Pinpoint the cell where the given text exists, returning its (X, Y) midpoint coordinate. 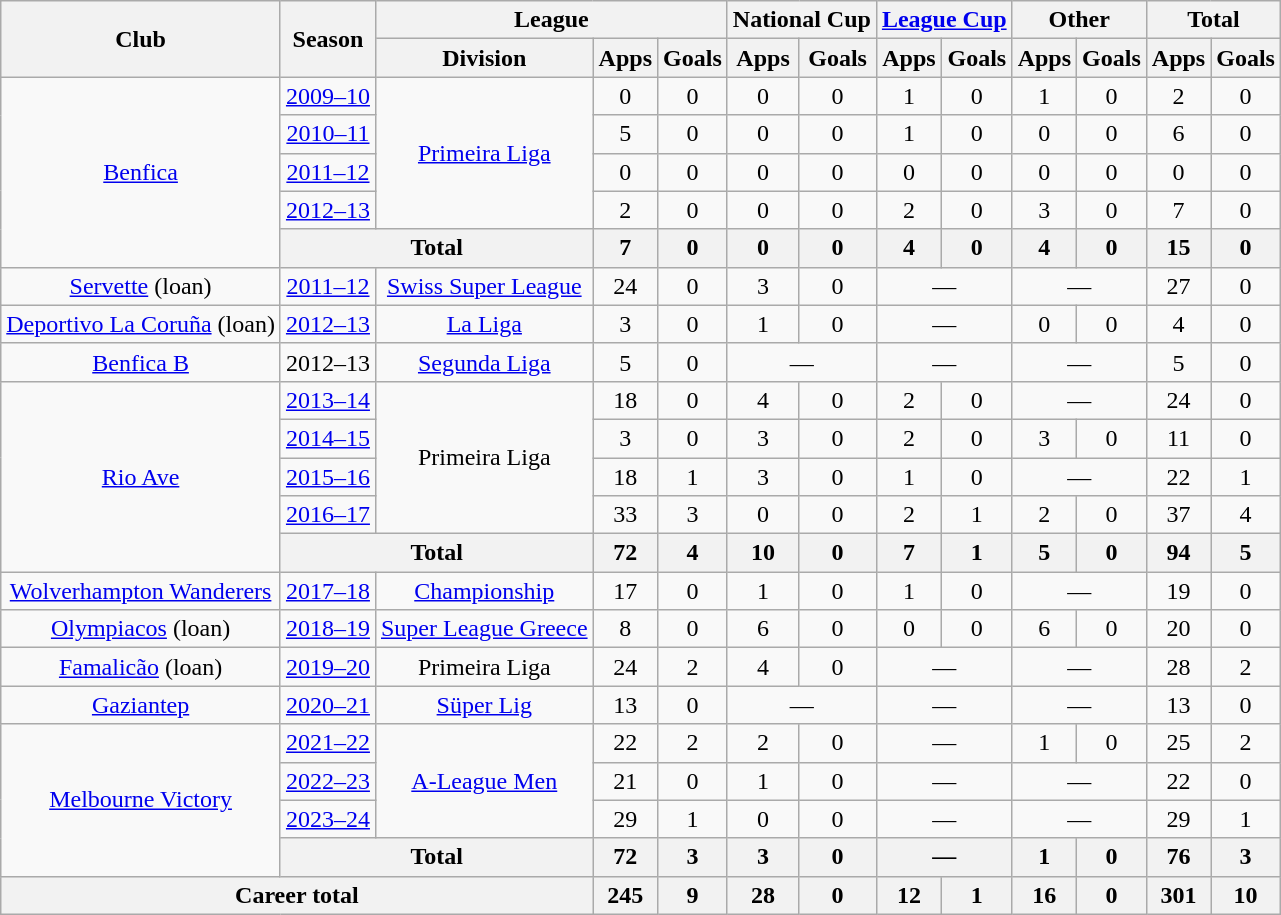
Rio Ave (141, 476)
2018–19 (328, 629)
245 (625, 895)
Super League Greece (484, 629)
19 (1178, 591)
94 (1178, 553)
2023–24 (328, 819)
12 (908, 895)
21 (625, 781)
Benfica B (141, 362)
2013–14 (328, 400)
A-League Men (484, 781)
Other (1079, 20)
2019–20 (328, 667)
Deportivo La Coruña (loan) (141, 324)
National Cup (802, 20)
2010–11 (328, 134)
League (551, 20)
Career total (297, 895)
Swiss Super League (484, 286)
Club (141, 39)
16 (1044, 895)
2016–17 (328, 515)
Gaziantep (141, 705)
2015–16 (328, 477)
20 (1178, 629)
17 (625, 591)
2009–10 (328, 96)
9 (693, 895)
Olympiacos (loan) (141, 629)
Division (484, 58)
15 (1178, 248)
Benfica (141, 172)
Segunda Liga (484, 362)
301 (1178, 895)
76 (1178, 857)
Servette (loan) (141, 286)
Season (328, 39)
33 (625, 515)
2022–23 (328, 781)
8 (625, 629)
2017–18 (328, 591)
2020–21 (328, 705)
Wolverhampton Wanderers (141, 591)
25 (1178, 743)
11 (1178, 438)
Championship (484, 591)
La Liga (484, 324)
Süper Lig (484, 705)
27 (1178, 286)
Melbourne Victory (141, 800)
37 (1178, 515)
Famalicão (loan) (141, 667)
2021–22 (328, 743)
League Cup (944, 20)
2014–15 (328, 438)
